Provide the [x, y] coordinate of the cell's center where the given text is located.  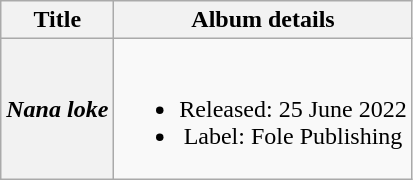
Title [58, 20]
Nana loke [58, 109]
Released: 25 June 2022Label: Fole Publishing [263, 109]
Album details [263, 20]
